Return [x, y] of the center of cell containing provided text 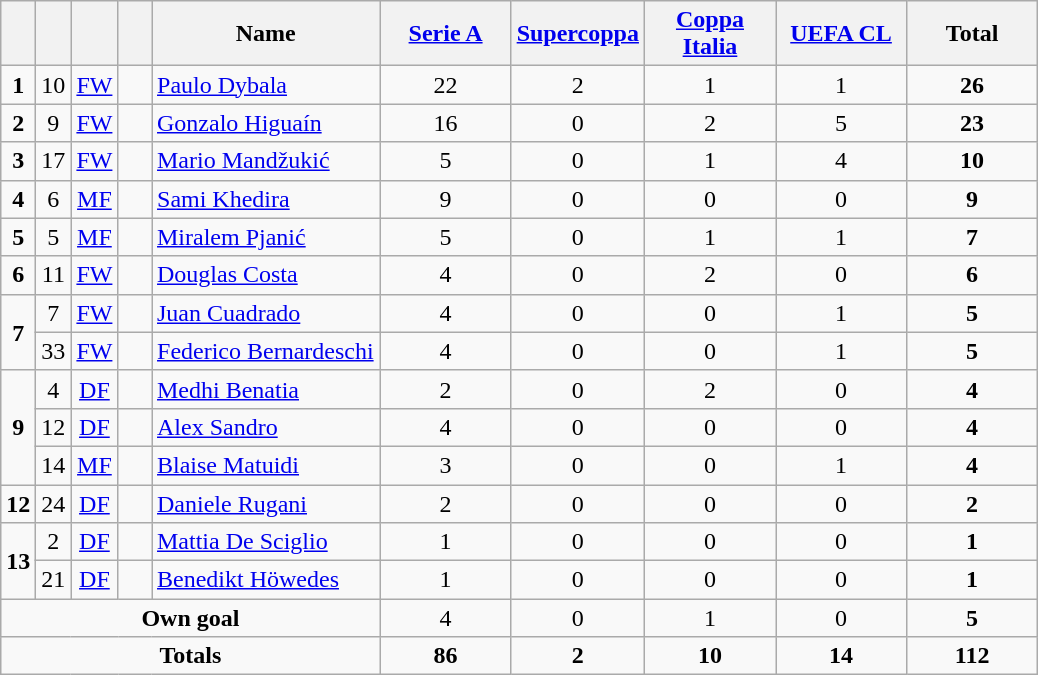
Douglas Costa [266, 275]
Total [972, 34]
24 [54, 503]
Miralem Pjanić [266, 237]
Serie A [446, 34]
UEFA CL [842, 34]
Gonzalo Higuaín [266, 123]
Totals [190, 656]
Sami Khedira [266, 199]
Blaise Matuidi [266, 465]
23 [972, 123]
21 [54, 580]
Federico Bernardeschi [266, 351]
13 [18, 561]
16 [446, 123]
Own goal [190, 618]
86 [446, 656]
11 [54, 275]
26 [972, 85]
Mattia De Sciglio [266, 542]
Benedikt Höwedes [266, 580]
Paulo Dybala [266, 85]
22 [446, 85]
Medhi Benatia [266, 389]
Alex Sandro [266, 427]
Daniele Rugani [266, 503]
17 [54, 161]
Mario Mandžukić [266, 161]
33 [54, 351]
Supercoppa [578, 34]
Name [266, 34]
112 [972, 656]
Coppa Italia [710, 34]
Juan Cuadrado [266, 313]
